Output the (x, y) coordinate of the center of the cell containing the given text.  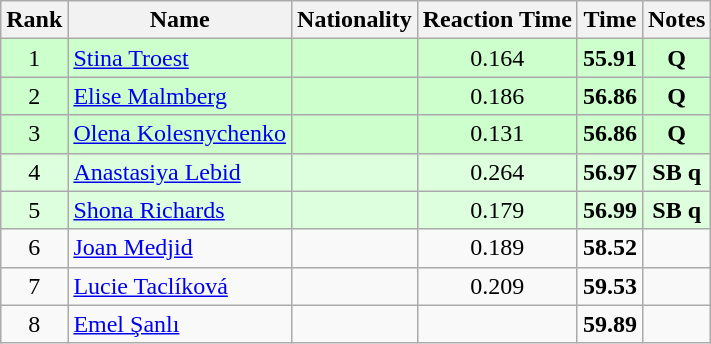
0.189 (497, 248)
4 (34, 172)
58.52 (610, 248)
59.89 (610, 324)
Anastasiya Lebid (180, 172)
2 (34, 96)
7 (34, 286)
Joan Medjid (180, 248)
56.99 (610, 210)
0.186 (497, 96)
1 (34, 58)
Lucie Taclíková (180, 286)
Stina Troest (180, 58)
Time (610, 20)
Emel Şanlı (180, 324)
8 (34, 324)
Notes (676, 20)
0.179 (497, 210)
59.53 (610, 286)
Rank (34, 20)
0.131 (497, 134)
Name (180, 20)
3 (34, 134)
5 (34, 210)
Olena Kolesnychenko (180, 134)
Elise Malmberg (180, 96)
Nationality (355, 20)
0.164 (497, 58)
0.209 (497, 286)
6 (34, 248)
Shona Richards (180, 210)
56.97 (610, 172)
0.264 (497, 172)
Reaction Time (497, 20)
55.91 (610, 58)
